Extract the (X, Y) coordinate from the center of the cell holding the provided text.  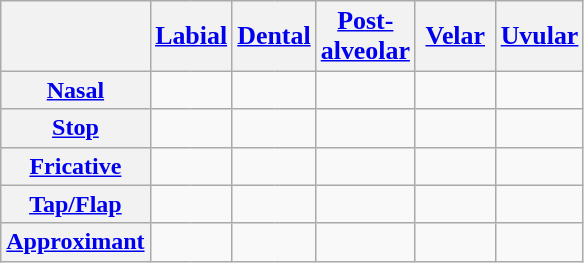
Tap/Flap (76, 204)
Uvular (540, 36)
Nasal (76, 90)
Approximant (76, 242)
Velar (456, 36)
Stop (76, 128)
Post-alveolar (366, 36)
Fricative (76, 166)
Dental (274, 36)
Labial (191, 36)
